For the text-containing cell, return its midpoint in (X, Y) coordinate format. 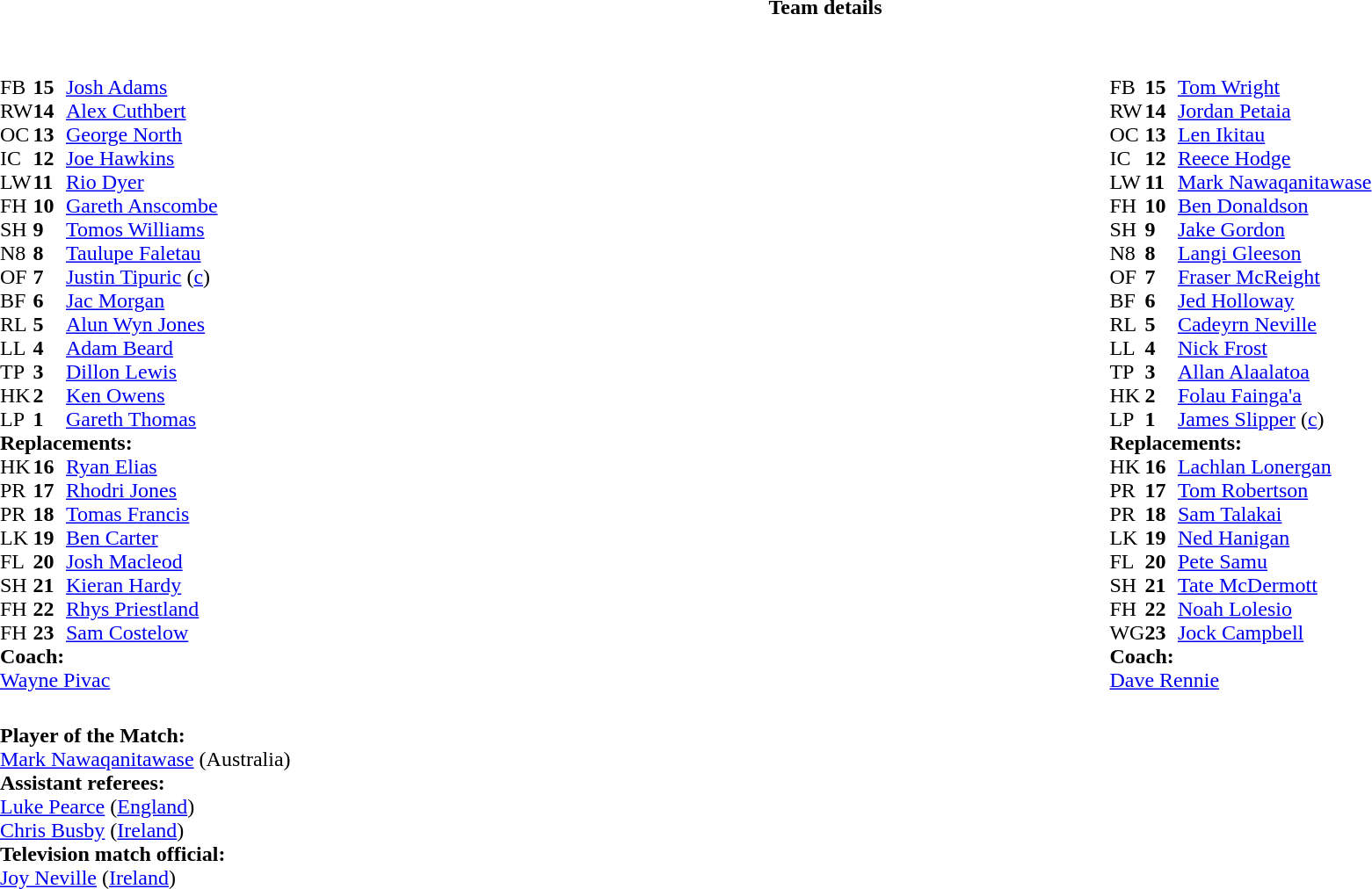
WG (1127, 632)
Ben Carter (142, 538)
Gareth Thomas (142, 420)
Tom Wright (1274, 88)
Folau Fainga'a (1274, 395)
Josh Macleod (142, 562)
Len Ikitau (1274, 135)
Ben Donaldson (1274, 206)
Lachlan Lonergan (1274, 467)
Cadeyrn Neville (1274, 325)
Jake Gordon (1274, 230)
Wayne Pivac (109, 680)
Jac Morgan (142, 300)
Tate McDermott (1274, 585)
Taulupe Faletau (142, 253)
George North (142, 135)
Alun Wyn Jones (142, 325)
Alex Cuthbert (142, 111)
Jed Holloway (1274, 300)
Ned Hanigan (1274, 538)
Joe Hawkins (142, 158)
James Slipper (c) (1274, 420)
Justin Tipuric (c) (142, 278)
Tomas Francis (142, 515)
Ryan Elias (142, 467)
Rhodri Jones (142, 490)
Mark Nawaqanitawase (1274, 183)
Dillon Lewis (142, 372)
Adam Beard (142, 348)
Dave Rennie (1240, 680)
Gareth Anscombe (142, 206)
Jock Campbell (1274, 632)
Jordan Petaia (1274, 111)
Rhys Priestland (142, 610)
Langi Gleeson (1274, 253)
Allan Alaalatoa (1274, 372)
Tom Robertson (1274, 490)
Nick Frost (1274, 348)
Reece Hodge (1274, 158)
Rio Dyer (142, 183)
Fraser McReight (1274, 278)
Ken Owens (142, 395)
Sam Costelow (142, 632)
Kieran Hardy (142, 585)
Tomos Williams (142, 230)
Josh Adams (142, 88)
Noah Lolesio (1274, 610)
Sam Talakai (1274, 515)
Pete Samu (1274, 562)
